Detect which cell encompasses the target text, then output its [x, y] center coordinate. 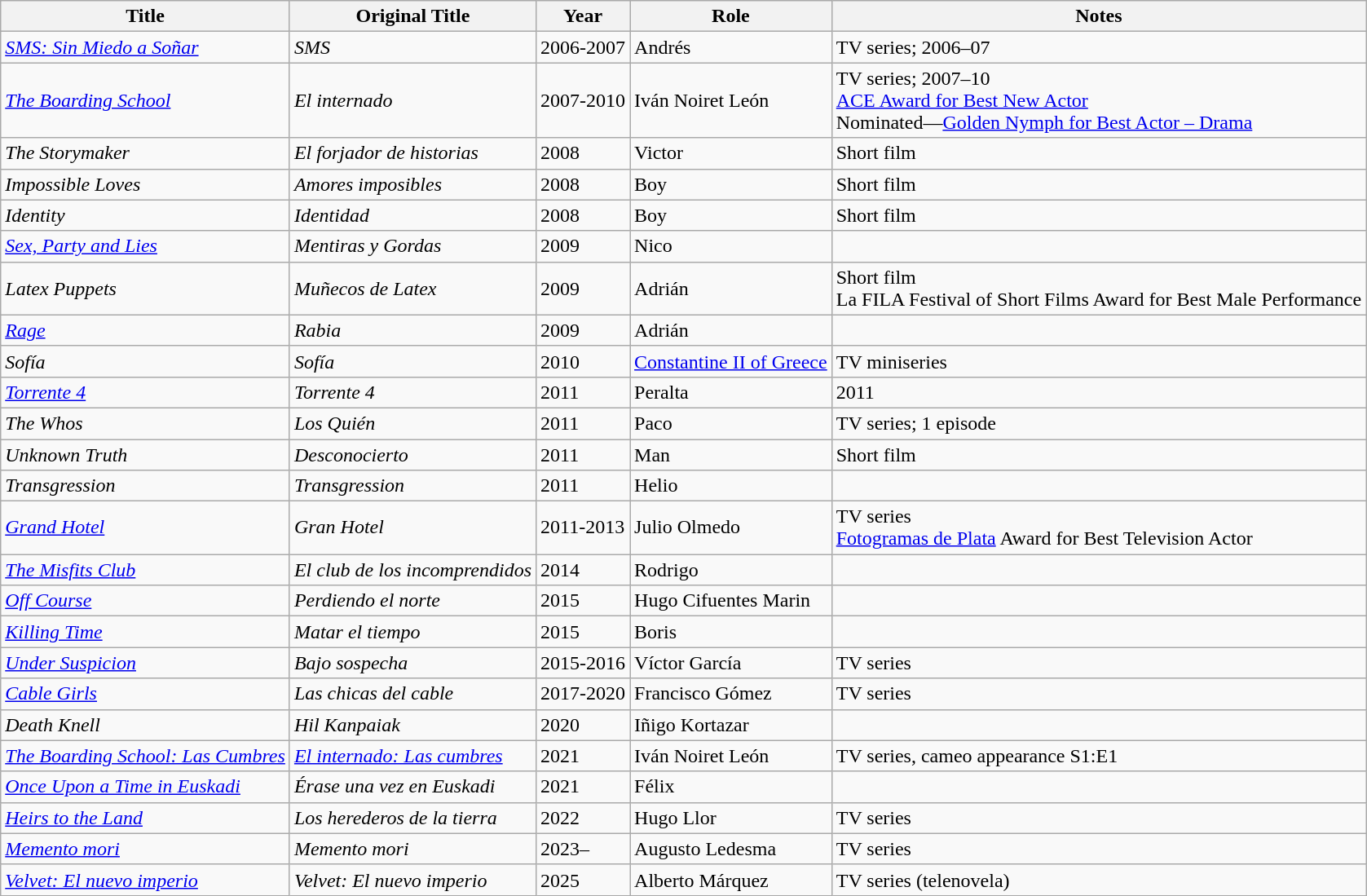
Title [145, 16]
The Storymaker [145, 153]
Rage [145, 330]
Short film La FILA Festival of Short Films Award for Best Male Performance [1099, 289]
TV series, cameo appearance S1:E1 [1099, 756]
Killing Time [145, 632]
TV series; 1 episode [1099, 423]
Los Quién [412, 423]
El internado [412, 100]
Notes [1099, 16]
Augusto Ledesma [731, 849]
Iñigo Kortazar [731, 725]
Original Title [412, 16]
Rabia [412, 330]
Amores imposibles [412, 184]
Role [731, 16]
Sex, Party and Lies [145, 246]
2022 [584, 818]
Las chicas del cable [412, 694]
TV series Fotogramas de Plata Award for Best Television Actor [1099, 528]
Year [584, 16]
TV series (telenovela) [1099, 880]
The Misfits Club [145, 570]
TV series; 2007–10 ACE Award for Best New Actor Nominated—Golden Nymph for Best Actor – Drama [1099, 100]
Identity [145, 215]
Helio [731, 486]
Unknown Truth [145, 454]
2015-2016 [584, 663]
2006-2007 [584, 47]
Boris [731, 632]
TV series; 2006–07 [1099, 47]
2011-2013 [584, 528]
Off Course [145, 601]
2007-2010 [584, 100]
The Boarding School: Las Cumbres [145, 756]
Grand Hotel [145, 528]
El internado: Las cumbres [412, 756]
Félix [731, 787]
SMS [412, 47]
Hugo Llor [731, 818]
2017-2020 [584, 694]
2010 [584, 361]
Hil Kanpaiak [412, 725]
Víctor García [731, 663]
Los herederos de la tierra [412, 818]
SMS: Sin Miedo a Soñar [145, 47]
Identidad [412, 215]
Paco [731, 423]
The Boarding School [145, 100]
Muñecos de Latex [412, 289]
Julio Olmedo [731, 528]
Érase una vez en Euskadi [412, 787]
Constantine II of Greece [731, 361]
Nico [731, 246]
Man [731, 454]
Mentiras y Gordas [412, 246]
El forjador de historias [412, 153]
Peralta [731, 392]
Latex Puppets [145, 289]
Heirs to the Land [145, 818]
Andrés [731, 47]
Victor [731, 153]
Rodrigo [731, 570]
Cable Girls [145, 694]
2020 [584, 725]
Once Upon a Time in Euskadi [145, 787]
Death Knell [145, 725]
Alberto Márquez [731, 880]
Under Suspicion [145, 663]
Perdiendo el norte [412, 601]
Bajo sospecha [412, 663]
Hugo Cifuentes Marin [731, 601]
El club de los incomprendidos [412, 570]
Impossible Loves [145, 184]
Francisco Gómez [731, 694]
TV miniseries [1099, 361]
Desconocierto [412, 454]
Gran Hotel [412, 528]
2014 [584, 570]
2023– [584, 849]
Matar el tiempo [412, 632]
2025 [584, 880]
The Whos [145, 423]
